Pinpoint the cell where the given text exists, returning its (X, Y) midpoint coordinate. 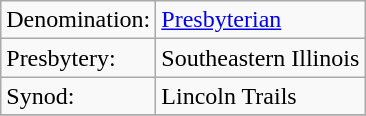
Presbyterian (260, 20)
Presbytery: (78, 58)
Denomination: (78, 20)
Southeastern Illinois (260, 58)
Lincoln Trails (260, 96)
Synod: (78, 96)
